For the text-containing cell, return its midpoint in [X, Y] coordinate format. 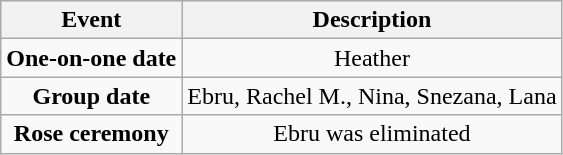
Heather [372, 58]
Rose ceremony [92, 134]
One-on-one date [92, 58]
Ebru, Rachel M., Nina, Snezana, Lana [372, 96]
Description [372, 20]
Event [92, 20]
Group date [92, 96]
Ebru was eliminated [372, 134]
